Search for the cell housing the specified text and yield its [X, Y] center coordinate. 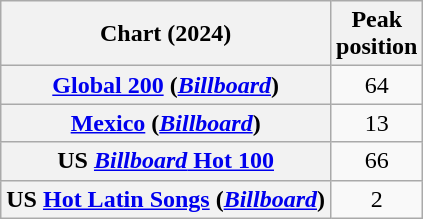
66 [377, 161]
2 [377, 199]
Mexico (Billboard) [166, 123]
US Hot Latin Songs (Billboard) [166, 199]
13 [377, 123]
Chart (2024) [166, 34]
US Billboard Hot 100 [166, 161]
64 [377, 85]
Global 200 (Billboard) [166, 85]
Peakposition [377, 34]
